Determine the (x, y) coordinate at the center of the cell enclosing the given text.  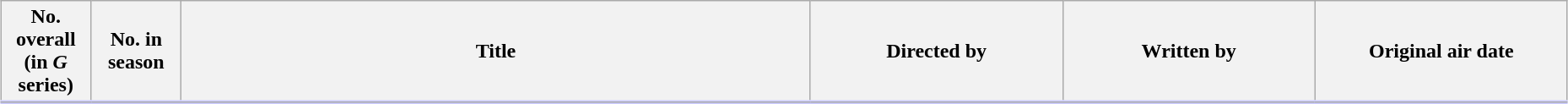
No. overall (in G series) (46, 52)
Written by (1188, 52)
No. in season (137, 52)
Original air date (1441, 52)
Directed by (937, 52)
Title (496, 52)
